Capture the cell that displays the provided text and extract its (X, Y) central coordinate. 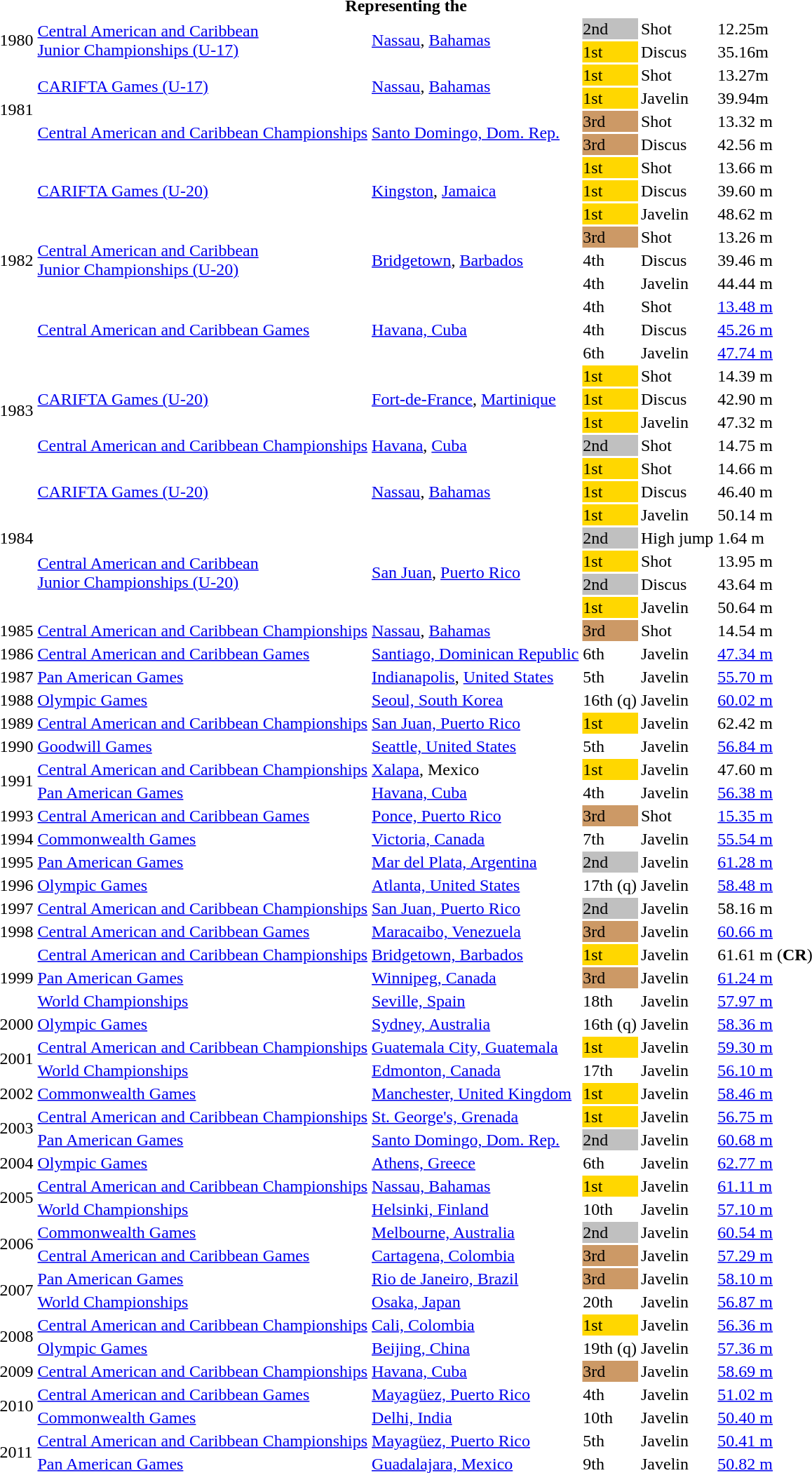
High jump (677, 538)
17th (610, 1070)
Mar del Plata, Argentina (475, 862)
Cartagena, Colombia (475, 1256)
Indianapolis, United States (475, 677)
18th (610, 1001)
17th (q) (610, 885)
Helsinki, Finland (475, 1209)
19th (q) (610, 1348)
Beijing, China (475, 1348)
Santiago, Dominican Republic (475, 654)
Maracaibo, Venezuela (475, 931)
Melbourne, Australia (475, 1232)
Seattle, United States (475, 746)
Goodwill Games (203, 746)
Atlanta, United States (475, 885)
Edmonton, Canada (475, 1070)
Seville, Spain (475, 1001)
Manchester, United Kingdom (475, 1094)
Central American and CaribbeanJunior Championships (U-17) (203, 41)
Ponce, Puerto Rico (475, 816)
Delhi, India (475, 1418)
Guatemala City, Guatemala (475, 1047)
Fort-de-France, Martinique (475, 399)
Seoul, South Korea (475, 700)
7th (610, 839)
Victoria, Canada (475, 839)
Winnipeg, Canada (475, 978)
Sydney, Australia (475, 1024)
Rio de Janeiro, Brazil (475, 1279)
Osaka, Japan (475, 1302)
CARIFTA Games (U-17) (203, 87)
Xalapa, Mexico (475, 769)
Cali, Colombia (475, 1325)
St. George's, Grenada (475, 1117)
20th (610, 1302)
Kingston, Jamaica (475, 191)
Athens, Greece (475, 1163)
